Search for the cell housing the specified text and yield its [X, Y] center coordinate. 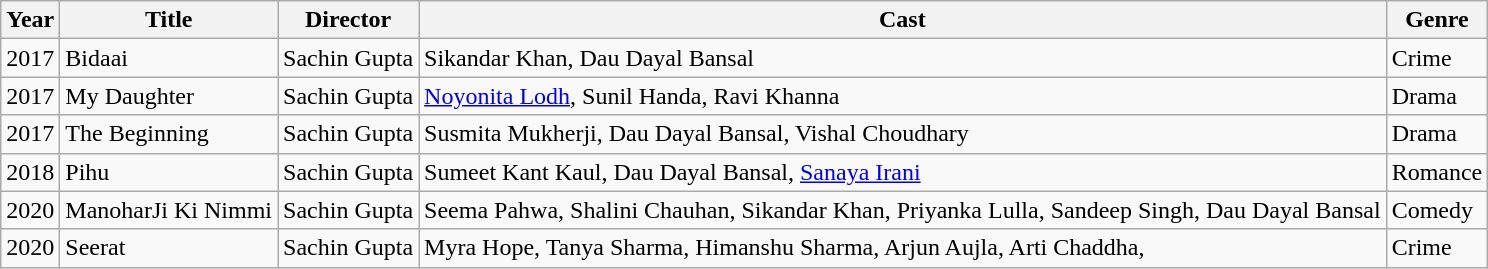
2018 [30, 172]
Title [169, 20]
Sumeet Kant Kaul, Dau Dayal Bansal, Sanaya Irani [903, 172]
Noyonita Lodh, Sunil Handa, Ravi Khanna [903, 96]
Director [348, 20]
ManoharJi Ki Nimmi [169, 210]
Romance [1437, 172]
Myra Hope, Tanya Sharma, Himanshu Sharma, Arjun Aujla, Arti Chaddha, [903, 248]
The Beginning [169, 134]
Pihu [169, 172]
Seerat [169, 248]
Genre [1437, 20]
My Daughter [169, 96]
Seema Pahwa, Shalini Chauhan, Sikandar Khan, Priyanka Lulla, Sandeep Singh, Dau Dayal Bansal [903, 210]
Cast [903, 20]
Susmita Mukherji, Dau Dayal Bansal, Vishal Choudhary [903, 134]
Comedy [1437, 210]
Year [30, 20]
Bidaai [169, 58]
Sikandar Khan, Dau Dayal Bansal [903, 58]
